Return (X, Y) of the center of cell containing provided text 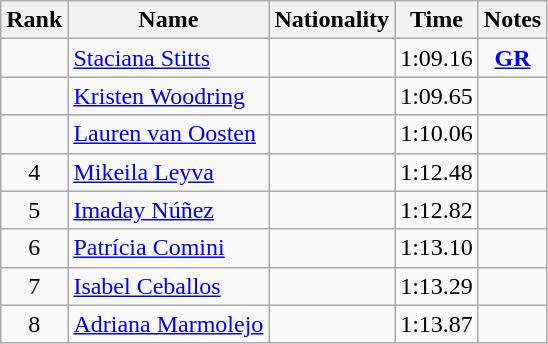
6 (34, 248)
4 (34, 172)
Kristen Woodring (168, 96)
1:13.87 (437, 324)
Rank (34, 20)
1:12.82 (437, 210)
Lauren van Oosten (168, 134)
5 (34, 210)
1:13.10 (437, 248)
Patrícia Comini (168, 248)
Imaday Núñez (168, 210)
1:12.48 (437, 172)
8 (34, 324)
Mikeila Leyva (168, 172)
1:10.06 (437, 134)
Nationality (332, 20)
Isabel Ceballos (168, 286)
Notes (512, 20)
1:09.65 (437, 96)
Staciana Stitts (168, 58)
Time (437, 20)
Adriana Marmolejo (168, 324)
1:09.16 (437, 58)
1:13.29 (437, 286)
7 (34, 286)
Name (168, 20)
GR (512, 58)
